From the cell containing the given text, extract its center point as (x, y) coordinate. 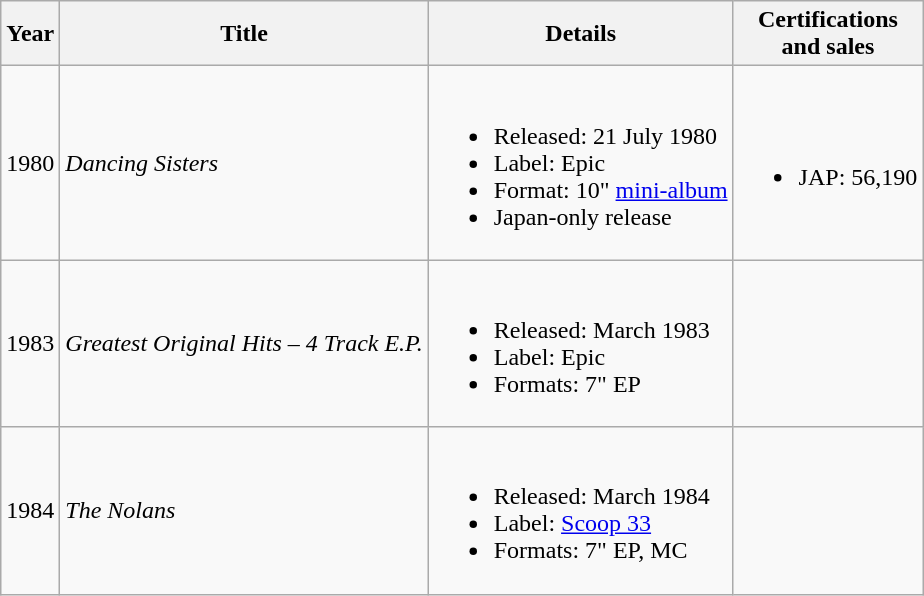
1983 (30, 344)
Certificationsand sales (828, 34)
Released: 21 July 1980Label: EpicFormat: 10" mini-albumJapan-only release (580, 163)
Released: March 1984Label: Scoop 33Formats: 7" EP, MC (580, 510)
1984 (30, 510)
Year (30, 34)
Released: March 1983Label: EpicFormats: 7" EP (580, 344)
The Nolans (244, 510)
JAP: 56,190 (828, 163)
Title (244, 34)
Dancing Sisters (244, 163)
Greatest Original Hits – 4 Track E.P. (244, 344)
1980 (30, 163)
Details (580, 34)
